Find where the given text appears and provide that cell's center as [x, y] coordinate. 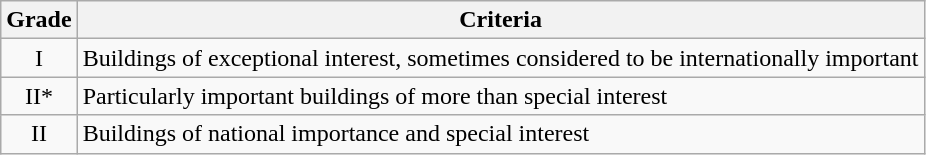
Buildings of national importance and special interest [500, 134]
I [39, 58]
Grade [39, 20]
Buildings of exceptional interest, sometimes considered to be internationally important [500, 58]
Particularly important buildings of more than special interest [500, 96]
II* [39, 96]
II [39, 134]
Criteria [500, 20]
